Output the [X, Y] coordinate of the center of the cell containing the given text.  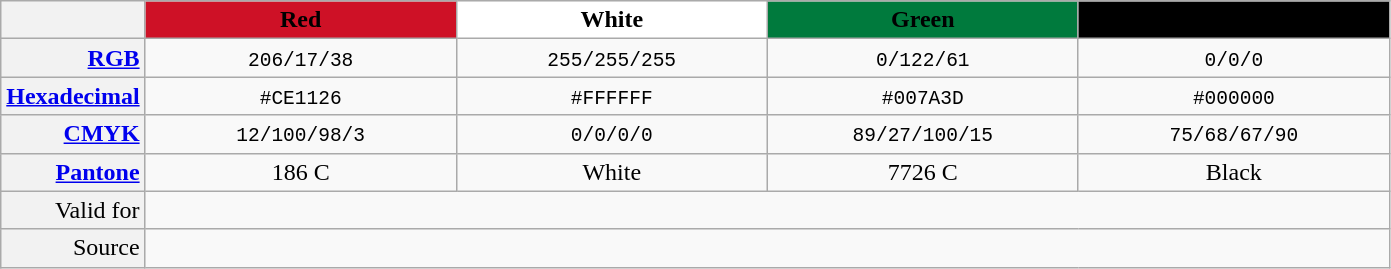
206/17/38 [300, 58]
RGB [73, 58]
#007A3D [922, 96]
186 C [300, 172]
#CE1126 [300, 96]
7726 C [922, 172]
0/0/0/0 [612, 134]
0/0/0 [1234, 58]
Valid for [73, 210]
#FFFFFF [612, 96]
12/100/98/3 [300, 134]
75/68/67/90 [1234, 134]
0/122/61 [922, 58]
CMYK [73, 134]
89/27/100/15 [922, 134]
Red [300, 20]
Hexadecimal [73, 96]
#000000 [1234, 96]
Green [922, 20]
Source [73, 248]
Pantone [73, 172]
255/255/255 [612, 58]
